Capture the cell that displays the provided text and extract its [x, y] central coordinate. 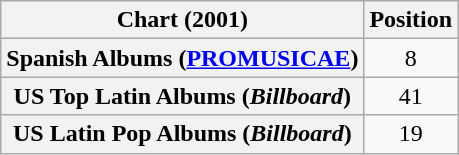
Position [411, 20]
41 [411, 96]
US Top Latin Albums (Billboard) [182, 96]
US Latin Pop Albums (Billboard) [182, 134]
8 [411, 58]
Spanish Albums (PROMUSICAE) [182, 58]
Chart (2001) [182, 20]
19 [411, 134]
